Extract the (x, y) coordinate from the center of the cell holding the provided text.  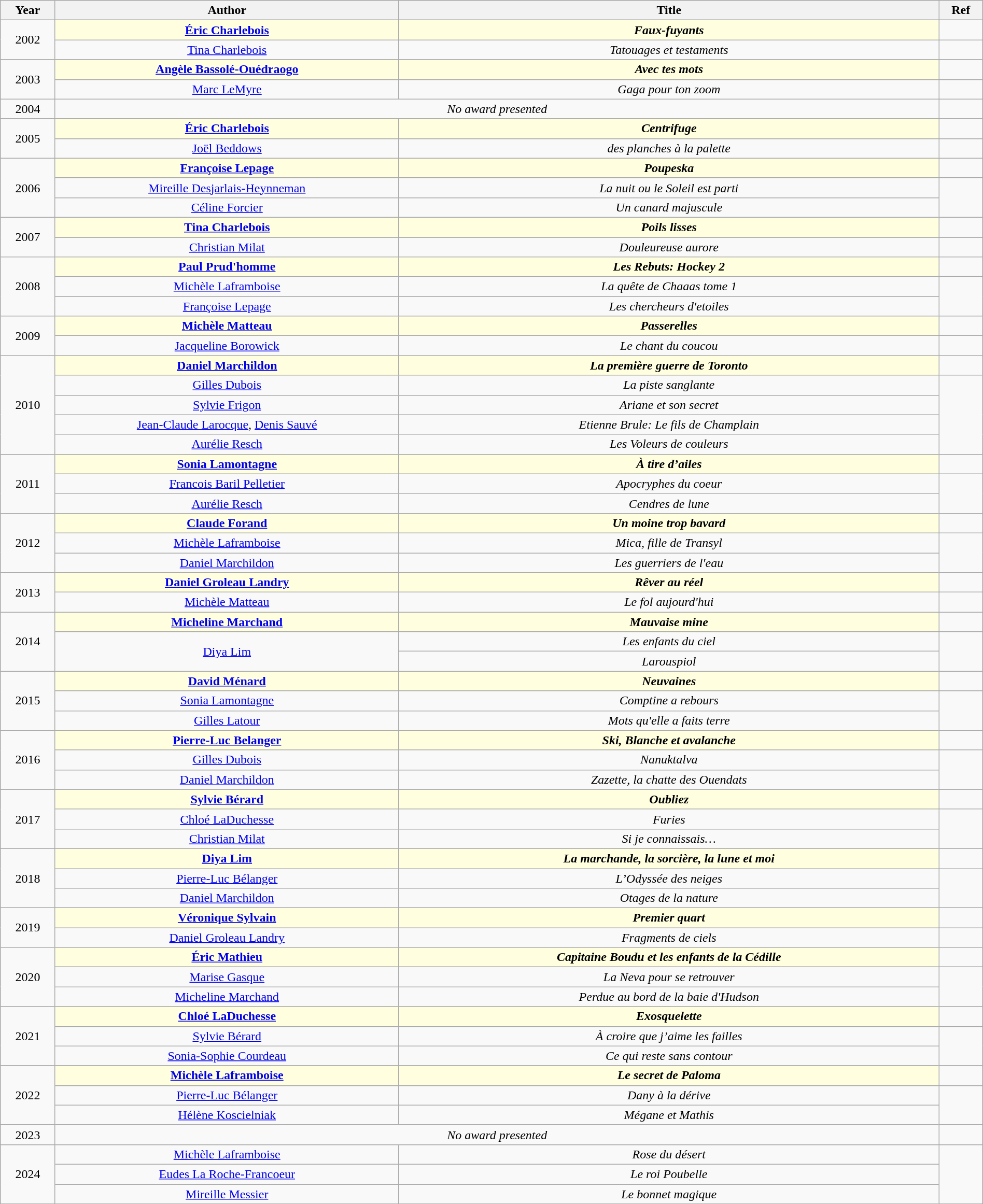
Premier quart (669, 918)
Ski, Blanche et avalanche (669, 740)
2013 (28, 592)
Le secret de Paloma (669, 1075)
À tire d’ailes (669, 464)
2012 (28, 543)
Passerelles (669, 326)
Oubliez (669, 799)
Otages de la nature (669, 898)
Les Rebuts: Hockey 2 (669, 267)
2017 (28, 819)
Ref (961, 10)
Les guerriers de l'eau (669, 562)
des planches à la palette (669, 148)
Joël Beddows (227, 148)
Eudes La Roche-Francoeur (227, 1174)
Cendres de lune (669, 503)
À croire que j’aime les failles (669, 1036)
2020 (28, 977)
Furies (669, 819)
2007 (28, 237)
Perdue au bord de la baie d'Hudson (669, 997)
2011 (28, 484)
Mireille Desjarlais-Heynneman (227, 188)
La Neva pour se retrouver (669, 977)
Author (227, 10)
Le fol aujourd'hui (669, 602)
2002 (28, 40)
Rêver au réel (669, 583)
2006 (28, 188)
Comptine a rebours (669, 701)
2010 (28, 405)
Si je connaissais… (669, 839)
Ariane et son secret (669, 405)
Marc LeMyre (227, 89)
Douleureuse aurore (669, 247)
Fragments de ciels (669, 938)
La nuit ou le Soleil est parti (669, 188)
Paul Prud'homme (227, 267)
Francois Baril Pelletier (227, 484)
Larouspiol (669, 661)
2019 (28, 928)
Hélène Koscielniak (227, 1115)
Avec tes mots (669, 69)
Poils lisses (669, 227)
Neuvaines (669, 681)
La première guerre de Toronto (669, 365)
Éric Mathieu (227, 957)
2021 (28, 1036)
Mégane et Mathis (669, 1115)
Claude Forand (227, 523)
2018 (28, 878)
Le roi Poubelle (669, 1174)
Les enfants du ciel (669, 642)
Marise Gasque (227, 977)
Ce qui reste sans contour (669, 1056)
Capitaine Boudu et les enfants de la Cédille (669, 957)
2009 (28, 336)
Etienne Brule: Le fils de Champlain (669, 424)
Mauvaise mine (669, 622)
David Ménard (227, 681)
Sonia-Sophie Courdeau (227, 1056)
2003 (28, 79)
2016 (28, 760)
2024 (28, 1174)
Apocryphes du coeur (669, 484)
Jean-Claude Larocque, Denis Sauvé (227, 424)
Sylvie Frigon (227, 405)
Year (28, 10)
Véronique Sylvain (227, 918)
La piste sanglante (669, 385)
2023 (28, 1135)
Dany à la dérive (669, 1095)
Les chercheurs d'etoiles (669, 306)
2015 (28, 701)
Un moine trop bavard (669, 523)
Les Voleurs de couleurs (669, 444)
Céline Forcier (227, 207)
2008 (28, 287)
2014 (28, 642)
Jacqueline Borowick (227, 346)
Faux-fuyants (669, 30)
Mica, fille de Transyl (669, 543)
2004 (28, 109)
Pierre-Luc Belanger (227, 740)
Title (669, 10)
2005 (28, 138)
La quête de Chaaas tome 1 (669, 287)
Tatouages et testaments (669, 50)
Poupeska (669, 168)
Centrifuge (669, 129)
Angèle Bassolé-Ouédraogo (227, 69)
L’Odyssée des neiges (669, 879)
Mots qu'elle a faits terre (669, 720)
2022 (28, 1095)
Le chant du coucou (669, 346)
Gilles Latour (227, 720)
Nanuktalva (669, 760)
Rose du désert (669, 1154)
Gaga pour ton zoom (669, 89)
La marchande, la sorcière, la lune et moi (669, 858)
Zazette, la chatte des Ouendats (669, 780)
Un canard majuscule (669, 207)
Mireille Messier (227, 1194)
Le bonnet magique (669, 1194)
Exosquelette (669, 1016)
